Search for the cell housing the specified text and yield its (X, Y) center coordinate. 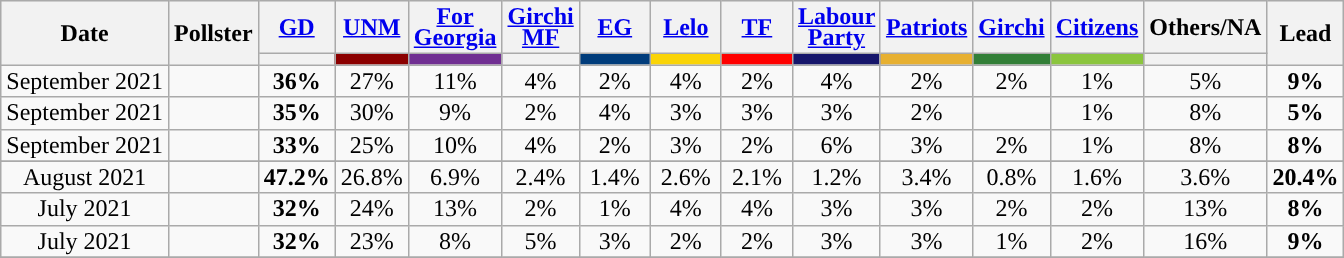
10% (455, 145)
Labour Party (836, 28)
35% (296, 113)
UNM (372, 28)
47.2% (296, 177)
2.1% (756, 177)
24% (372, 209)
Girchi MF (540, 28)
GD (296, 28)
Patriots (926, 28)
Citizens (1097, 28)
1.6% (1097, 177)
Others/NA (1206, 28)
2.4% (540, 177)
0.8% (1012, 177)
33% (296, 145)
EG (614, 28)
20.4% (1306, 177)
August 2021 (85, 177)
Lelo (686, 28)
Lead (1306, 33)
1.4% (614, 177)
3.6% (1206, 177)
6% (836, 145)
Date (85, 33)
25% (372, 145)
TF (756, 28)
11% (455, 81)
Girchi (1012, 28)
27% (372, 81)
6.9% (455, 177)
36% (296, 81)
26.8% (372, 177)
1.2% (836, 177)
3.4% (926, 177)
Pollster (213, 33)
30% (372, 113)
23% (372, 241)
2.6% (686, 177)
16% (1206, 241)
For Georgia (455, 28)
